Identify which cell holds the provided text, then report its [X, Y] central coordinate. 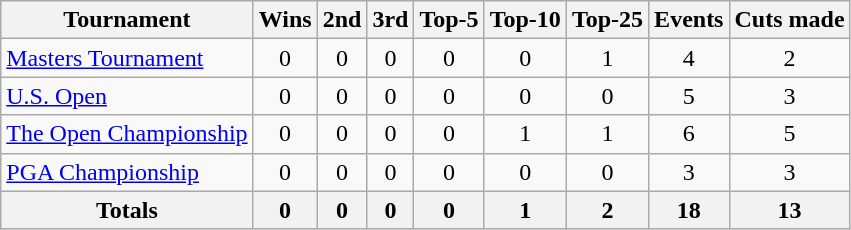
Top-5 [449, 20]
4 [689, 58]
Events [689, 20]
Wins [285, 20]
Totals [127, 210]
The Open Championship [127, 134]
3rd [390, 20]
18 [689, 210]
13 [790, 210]
PGA Championship [127, 172]
U.S. Open [127, 96]
Masters Tournament [127, 58]
2nd [342, 20]
Top-10 [525, 20]
Top-25 [607, 20]
6 [689, 134]
Cuts made [790, 20]
Tournament [127, 20]
